Extract the [x, y] coordinate from the center of the cell holding the provided text.  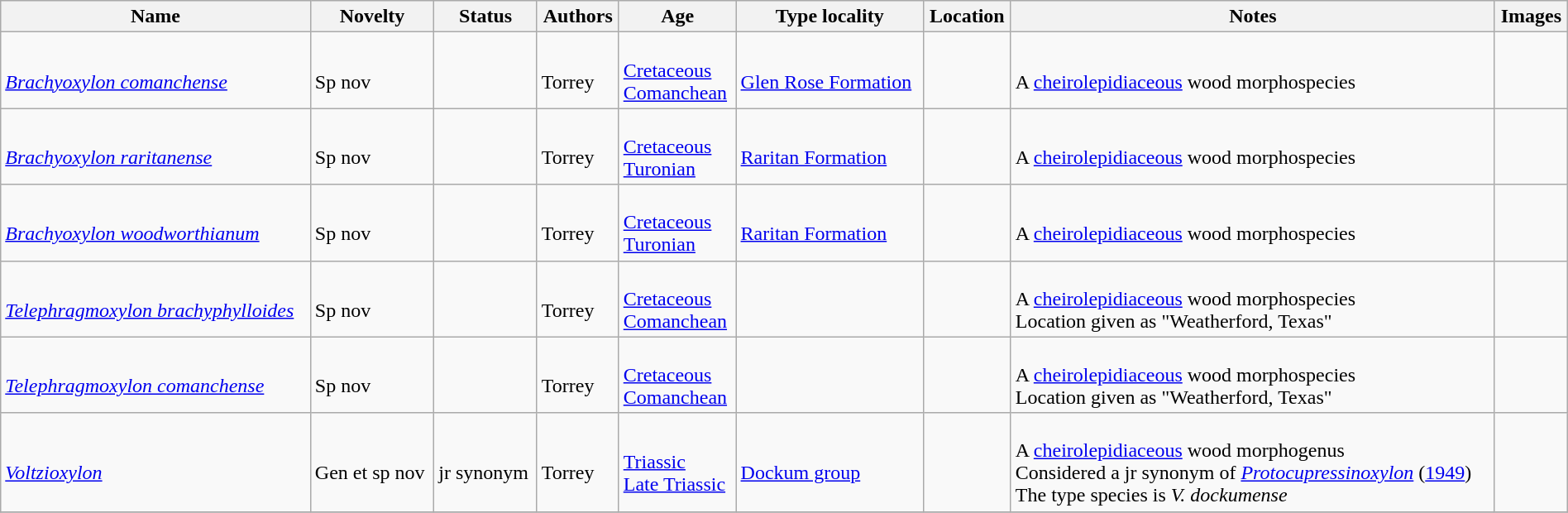
Notes [1252, 17]
Novelty [372, 17]
Telephragmoxylon brachyphylloides [155, 299]
jr synonym [486, 462]
Voltzioxylon [155, 462]
Gen et sp nov [372, 462]
Telephragmoxylon comanchense [155, 375]
Location [967, 17]
Authors [577, 17]
Brachyoxylon comanchense [155, 70]
A cheirolepidiaceous wood morphogenus Considered a jr synonym of Protocupressinoxylon (1949) The type species is V. dockumense [1252, 462]
Dockum group [829, 462]
Images [1531, 17]
Brachyoxylon woodworthianum [155, 223]
Triassic Late Triassic [677, 462]
Name [155, 17]
Type locality [829, 17]
Age [677, 17]
Brachyoxylon raritanense [155, 146]
Glen Rose Formation [829, 70]
Status [486, 17]
